Find where the given text appears and provide that cell's center as [X, Y] coordinate. 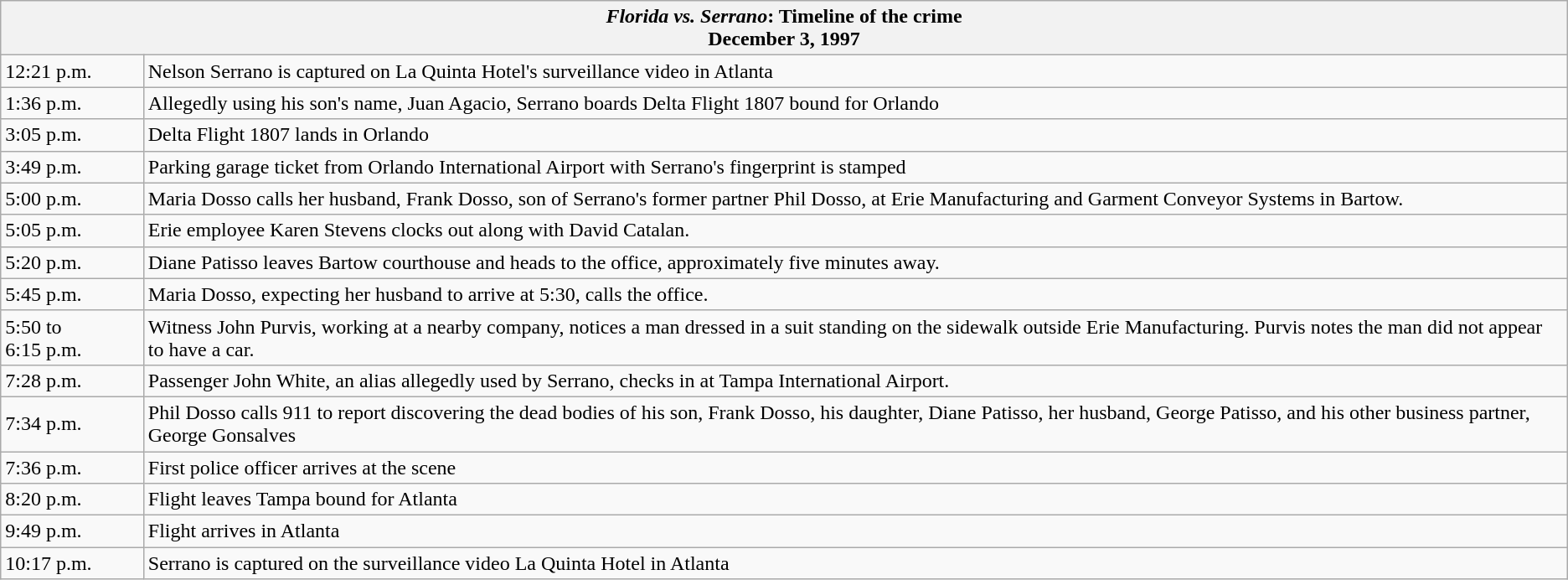
Delta Flight 1807 lands in Orlando [855, 135]
7:28 p.m. [72, 381]
1:36 p.m. [72, 103]
5:20 p.m. [72, 262]
10:17 p.m. [72, 563]
Nelson Serrano is captured on La Quinta Hotel's surveillance video in Atlanta [855, 71]
Flight leaves Tampa bound for Atlanta [855, 500]
Erie employee Karen Stevens clocks out along with David Catalan. [855, 230]
Passenger John White, an alias allegedly used by Serrano, checks in at Tampa International Airport. [855, 381]
Diane Patisso leaves Bartow courthouse and heads to the office, approximately five minutes away. [855, 262]
Florida vs. Serrano: Timeline of the crime December 3, 1997 [784, 28]
8:20 p.m. [72, 500]
3:05 p.m. [72, 135]
Serrano is captured on the surveillance video La Quinta Hotel in Atlanta [855, 563]
7:34 p.m. [72, 424]
9:49 p.m. [72, 531]
First police officer arrives at the scene [855, 467]
Maria Dosso, expecting her husband to arrive at 5:30, calls the office. [855, 294]
Allegedly using his son's name, Juan Agacio, Serrano boards Delta Flight 1807 bound for Orlando [855, 103]
Flight arrives in Atlanta [855, 531]
12:21 p.m. [72, 71]
Parking garage ticket from Orlando International Airport with Serrano's fingerprint is stamped [855, 167]
5:05 p.m. [72, 230]
7:36 p.m. [72, 467]
Maria Dosso calls her husband, Frank Dosso, son of Serrano's former partner Phil Dosso, at Erie Manufacturing and Garment Conveyor Systems in Bartow. [855, 199]
3:49 p.m. [72, 167]
5:45 p.m. [72, 294]
5:00 p.m. [72, 199]
5:50 to 6:15 p.m. [72, 337]
